Extract the (x, y) coordinate from the center of the cell holding the provided text.  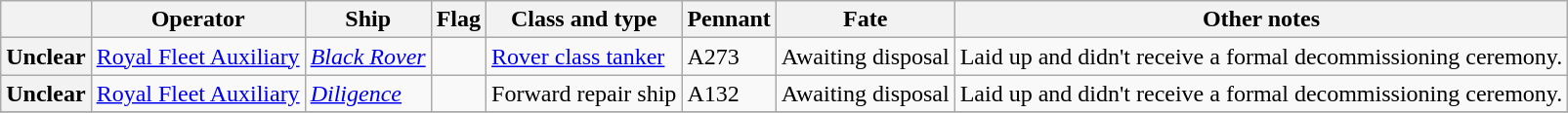
Class and type (584, 19)
Diligence (367, 94)
Rover class tanker (584, 56)
A132 (729, 94)
A273 (729, 56)
Flag (458, 19)
Ship (367, 19)
Other notes (1261, 19)
Pennant (729, 19)
Operator (197, 19)
Forward repair ship (584, 94)
Fate (866, 19)
Black Rover (367, 56)
